For the text-containing cell, return its midpoint in [X, Y] coordinate format. 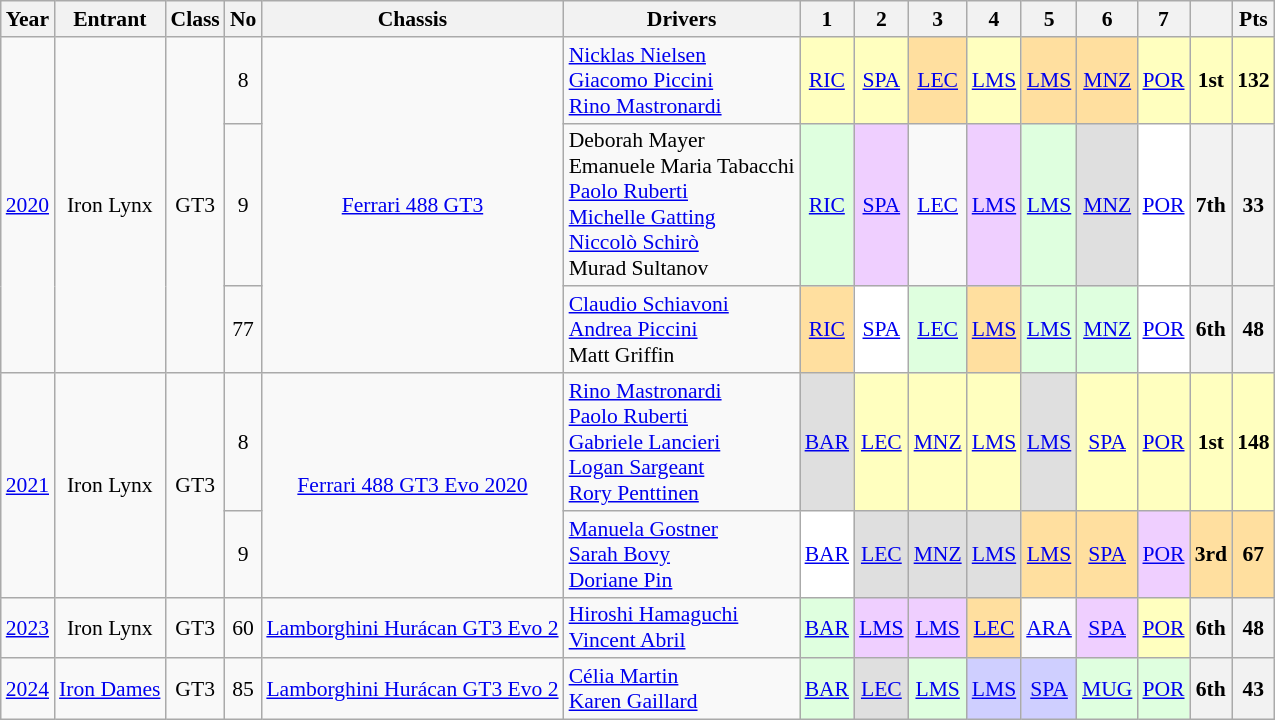
Ferrari 488 GT3 Evo 2020 [412, 485]
4 [994, 19]
ARA [1049, 628]
43 [1254, 690]
6 [1108, 19]
Claudio Schiavoni Andrea Piccini Matt Griffin [682, 330]
60 [244, 628]
Drivers [682, 19]
3rd [1212, 554]
2 [882, 19]
5 [1049, 19]
Ferrari 488 GT3 [412, 205]
132 [1254, 80]
Rino Mastronardi Paolo Ruberti Gabriele Lancieri Logan Sargeant Rory Penttinen [682, 442]
Chassis [412, 19]
Manuela Gostner Sarah Bovy Doriane Pin [682, 554]
67 [1254, 554]
7th [1212, 204]
3 [938, 19]
Nicklas Nielsen Giacomo Piccini Rino Mastronardi [682, 80]
148 [1254, 442]
Class [194, 19]
Pts [1254, 19]
33 [1254, 204]
Hiroshi Hamaguchi Vincent Abril [682, 628]
2021 [28, 485]
MUG [1108, 690]
Year [28, 19]
77 [244, 330]
Iron Dames [110, 690]
No [244, 19]
7 [1163, 19]
1 [828, 19]
Deborah Mayer Emanuele Maria Tabacchi Paolo Ruberti Michelle Gatting Niccolò Schirò Murad Sultanov [682, 204]
Entrant [110, 19]
2020 [28, 205]
2023 [28, 628]
Célia Martin Karen Gaillard [682, 690]
2024 [28, 690]
85 [244, 690]
